Find where the given text appears and provide that cell's center as (x, y) coordinate. 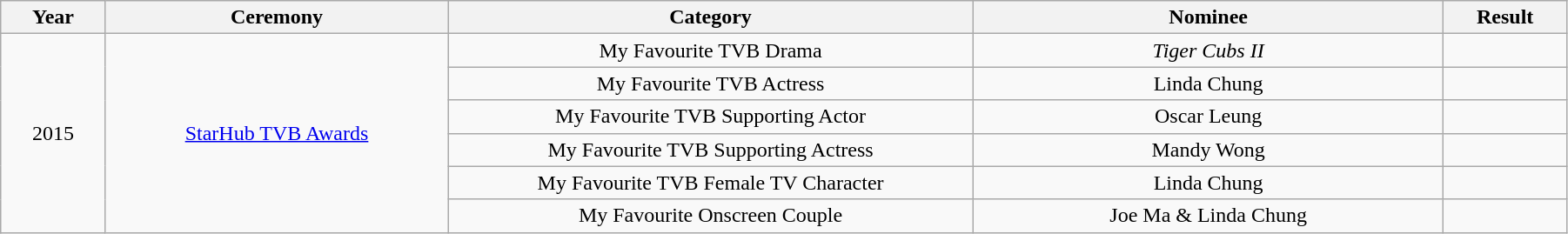
My Favourite TVB Supporting Actor (711, 117)
Mandy Wong (1208, 150)
Oscar Leung (1208, 117)
Year (53, 17)
StarHub TVB Awards (277, 133)
Tiger Cubs II (1208, 50)
2015 (53, 133)
Nominee (1208, 17)
Category (711, 17)
My Favourite TVB Female TV Character (711, 183)
Ceremony (277, 17)
Result (1505, 17)
My Favourite TVB Supporting Actress (711, 150)
My Favourite TVB Drama (711, 50)
Joe Ma & Linda Chung (1208, 216)
My Favourite TVB Actress (711, 84)
My Favourite Onscreen Couple (711, 216)
